Provide the [X, Y] coordinate of the cell's center where the given text is located.  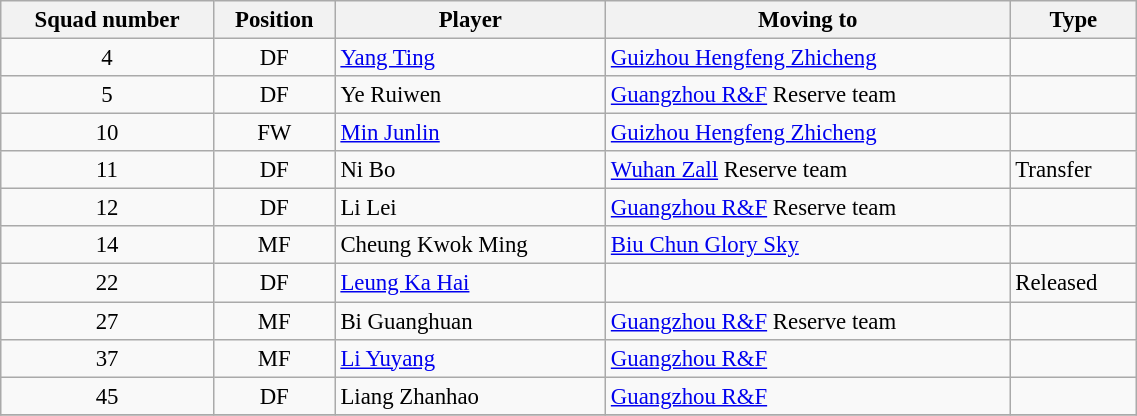
Squad number [108, 20]
Type [1074, 20]
Position [274, 20]
FW [274, 133]
Ye Ruiwen [470, 95]
27 [108, 321]
Li Yuyang [470, 358]
10 [108, 133]
Li Lei [470, 208]
Min Junlin [470, 133]
Wuhan Zall Reserve team [808, 170]
4 [108, 58]
14 [108, 245]
Liang Zhanhao [470, 396]
Player [470, 20]
Yang Ting [470, 58]
12 [108, 208]
Biu Chun Glory Sky [808, 245]
Released [1074, 283]
Leung Ka Hai [470, 283]
37 [108, 358]
Transfer [1074, 170]
45 [108, 396]
11 [108, 170]
22 [108, 283]
Moving to [808, 20]
Ni Bo [470, 170]
Cheung Kwok Ming [470, 245]
5 [108, 95]
Bi Guanghuan [470, 321]
